Locate the cell with the specified text and output its [x, y] center coordinate. 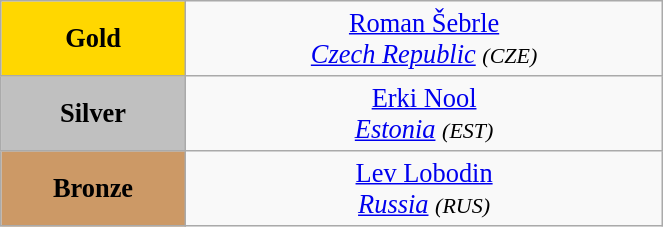
Silver [94, 112]
Lev LobodinRussia (RUS) [424, 188]
Roman ŠebrleCzech Republic (CZE) [424, 38]
Gold [94, 38]
Erki NoolEstonia (EST) [424, 112]
Bronze [94, 188]
